Detect which cell encompasses the target text, then output its (x, y) center coordinate. 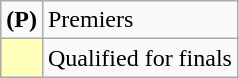
(P) (22, 20)
Qualified for finals (140, 58)
Premiers (140, 20)
